From the cell containing the given text, extract its center point as [x, y] coordinate. 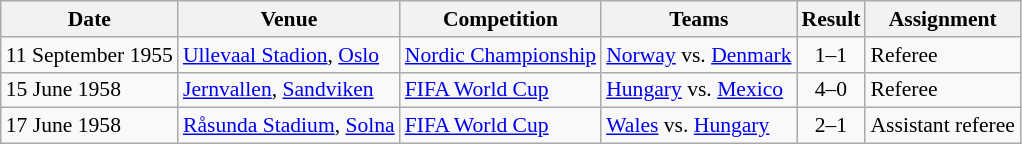
Nordic Championship [500, 55]
1–1 [832, 55]
17 June 1958 [90, 126]
Assignment [942, 19]
Jernvallen, Sandviken [289, 90]
11 September 1955 [90, 55]
15 June 1958 [90, 90]
Hungary vs. Mexico [698, 90]
Teams [698, 19]
Venue [289, 19]
Date [90, 19]
Råsunda Stadium, Solna [289, 126]
Wales vs. Hungary [698, 126]
Assistant referee [942, 126]
Competition [500, 19]
Ullevaal Stadion, Oslo [289, 55]
Norway vs. Denmark [698, 55]
2–1 [832, 126]
Result [832, 19]
4–0 [832, 90]
